Determine the [x, y] coordinate at the center of the cell enclosing the given text.  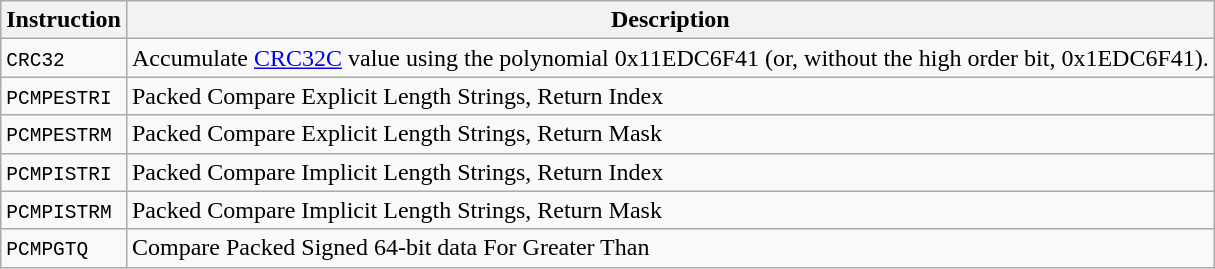
Packed Compare Explicit Length Strings, Return Index [670, 96]
Packed Compare Implicit Length Strings, Return Mask [670, 210]
Accumulate CRC32C value using the polynomial 0x11EDC6F41 (or, without the high order bit, 0x1EDC6F41). [670, 58]
PCMPESTRI [64, 96]
Description [670, 20]
PCMPISTRI [64, 172]
PCMPGTQ [64, 248]
PCMPISTRM [64, 210]
Packed Compare Implicit Length Strings, Return Index [670, 172]
PCMPESTRM [64, 134]
Instruction [64, 20]
Compare Packed Signed 64-bit data For Greater Than [670, 248]
Packed Compare Explicit Length Strings, Return Mask [670, 134]
CRC32 [64, 58]
